Return [x, y] of the center of cell containing provided text 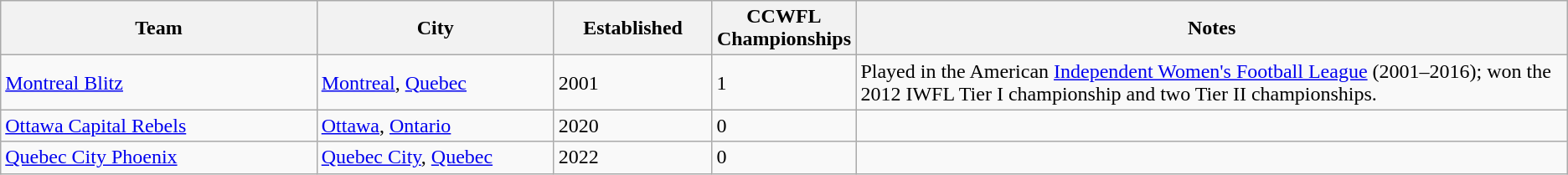
1 [784, 82]
Ottawa Capital Rebels [159, 126]
Team [159, 28]
2022 [633, 157]
Montreal, Quebec [436, 82]
City [436, 28]
CCWFL Championships [784, 28]
Quebec City Phoenix [159, 157]
Ottawa, Ontario [436, 126]
Played in the American Independent Women's Football League (2001–2016); won the 2012 IWFL Tier I championship and two Tier II championships. [1211, 82]
Montreal Blitz [159, 82]
Notes [1211, 28]
2001 [633, 82]
2020 [633, 126]
Established [633, 28]
Quebec City, Quebec [436, 157]
